From the cell containing the given text, extract its center point as (X, Y) coordinate. 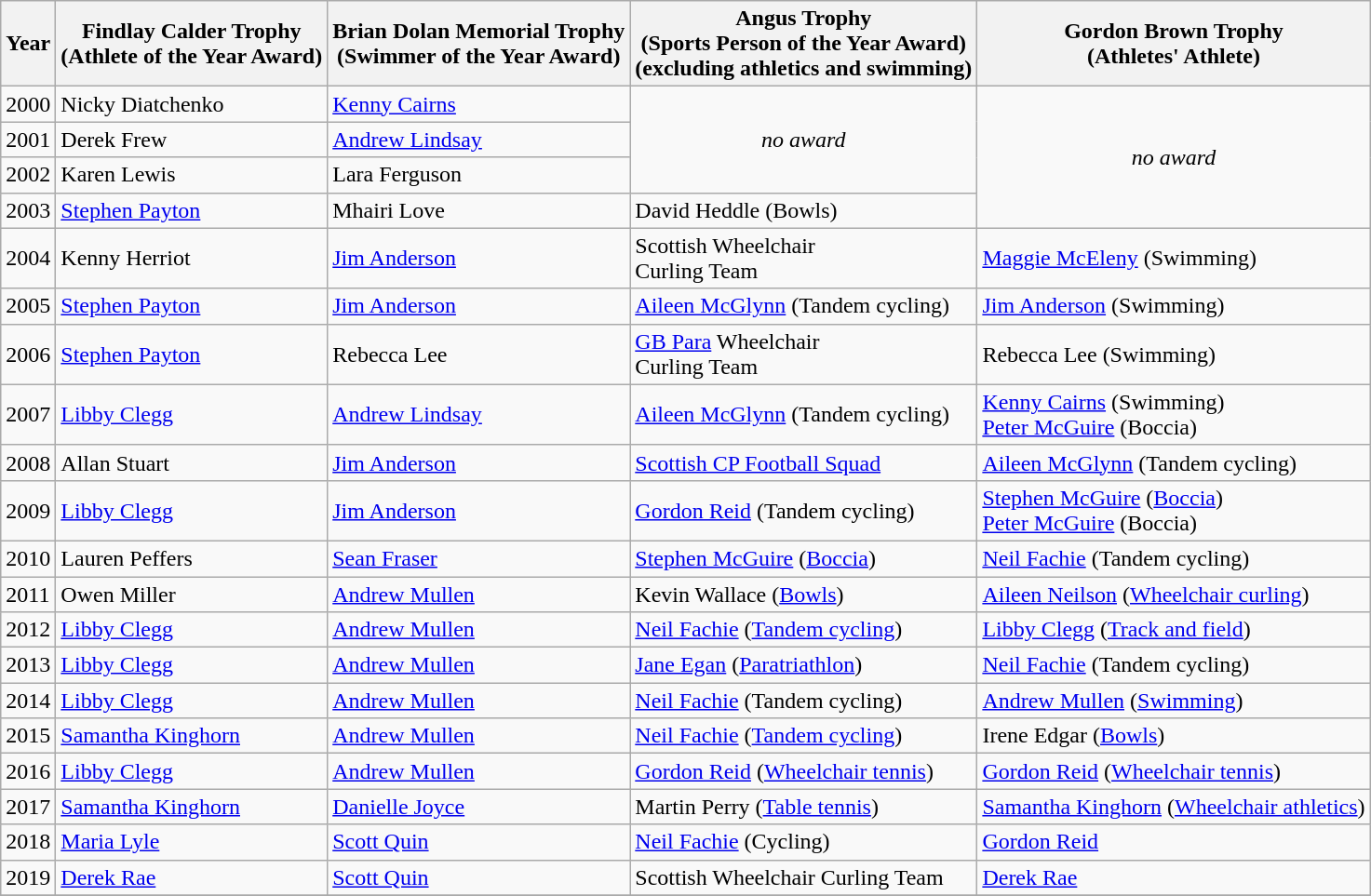
Findlay Calder Trophy(Athlete of the Year Award) (192, 44)
Karen Lewis (192, 175)
2005 (28, 306)
Maria Lyle (192, 842)
2014 (28, 701)
2003 (28, 210)
Kenny Cairns (Swimming)Peter McGuire (Boccia) (1174, 415)
Angus Trophy(Sports Person of the Year Award)(excluding athletics and swimming) (804, 44)
2016 (28, 771)
Maggie McEleny (Swimming) (1174, 259)
David Heddle (Bowls) (804, 210)
Kenny Herriot (192, 259)
Derek Frew (192, 140)
Andrew Mullen (Swimming) (1174, 701)
Kenny Cairns (478, 104)
Scottish Wheelchair Curling Team (804, 877)
Rebecca Lee (Swimming) (1174, 354)
Aileen Neilson (Wheelchair curling) (1174, 595)
Irene Edgar (Bowls) (1174, 736)
2004 (28, 259)
Stephen McGuire (Boccia)Peter McGuire (Boccia) (1174, 510)
Danielle Joyce (478, 807)
GB Para WheelchairCurling Team (804, 354)
Neil Fachie (Cycling) (804, 842)
2000 (28, 104)
2002 (28, 175)
2017 (28, 807)
Year (28, 44)
2018 (28, 842)
Samantha Kinghorn (Wheelchair athletics) (1174, 807)
Gordon Reid (Tandem cycling) (804, 510)
2009 (28, 510)
2012 (28, 630)
2013 (28, 665)
Jim Anderson (Swimming) (1174, 306)
Sean Fraser (478, 558)
2015 (28, 736)
2019 (28, 877)
Owen Miller (192, 595)
Lauren Peffers (192, 558)
Stephen McGuire (Boccia) (804, 558)
2001 (28, 140)
2008 (28, 462)
2006 (28, 354)
Martin Perry (Table tennis) (804, 807)
2011 (28, 595)
Nicky Diatchenko (192, 104)
Libby Clegg (Track and field) (1174, 630)
Scottish CP Football Squad (804, 462)
Gordon Brown Trophy(Athletes' Athlete) (1174, 44)
Lara Ferguson (478, 175)
Kevin Wallace (Bowls) (804, 595)
2007 (28, 415)
Allan Stuart (192, 462)
Jane Egan (Paratriathlon) (804, 665)
2010 (28, 558)
Rebecca Lee (478, 354)
Mhairi Love (478, 210)
Brian Dolan Memorial Trophy(Swimmer of the Year Award) (478, 44)
Scottish WheelchairCurling Team (804, 259)
Gordon Reid (1174, 842)
